Return the [x, y] coordinate for the center point of the cell that contains the specified text.  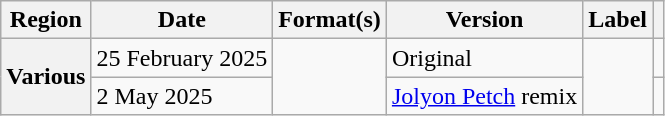
Original [484, 58]
Various [46, 77]
Label [618, 20]
25 February 2025 [182, 58]
Jolyon Petch remix [484, 96]
Date [182, 20]
2 May 2025 [182, 96]
Format(s) [330, 20]
Version [484, 20]
Region [46, 20]
